Return the (x, y) coordinate for the center point of the cell that contains the specified text.  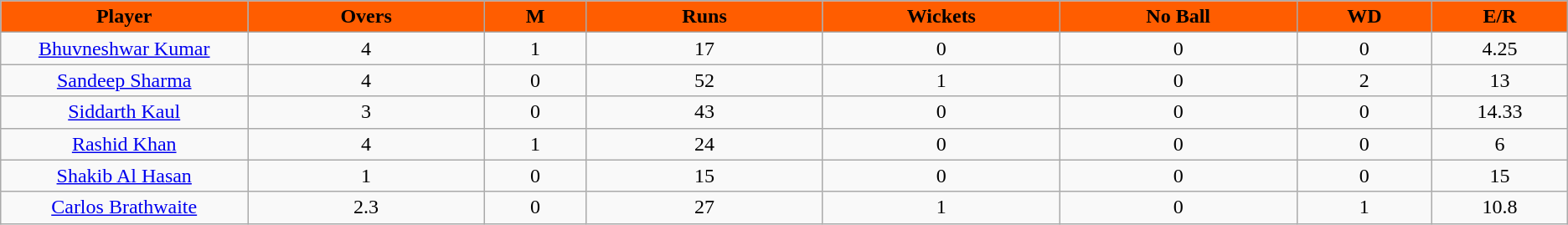
43 (705, 112)
2.3 (367, 207)
13 (1500, 80)
M (534, 17)
24 (705, 144)
E/R (1500, 17)
Runs (705, 17)
Bhuvneshwar Kumar (124, 49)
17 (705, 49)
52 (705, 80)
6 (1500, 144)
2 (1364, 80)
Wickets (941, 17)
14.33 (1500, 112)
Siddarth Kaul (124, 112)
Overs (367, 17)
Rashid Khan (124, 144)
Player (124, 17)
WD (1364, 17)
Shakib Al Hasan (124, 176)
Carlos Brathwaite (124, 207)
No Ball (1178, 17)
27 (705, 207)
10.8 (1500, 207)
Sandeep Sharma (124, 80)
4.25 (1500, 49)
3 (367, 112)
